Return the [x, y] coordinate for the center point of the cell that contains the specified text.  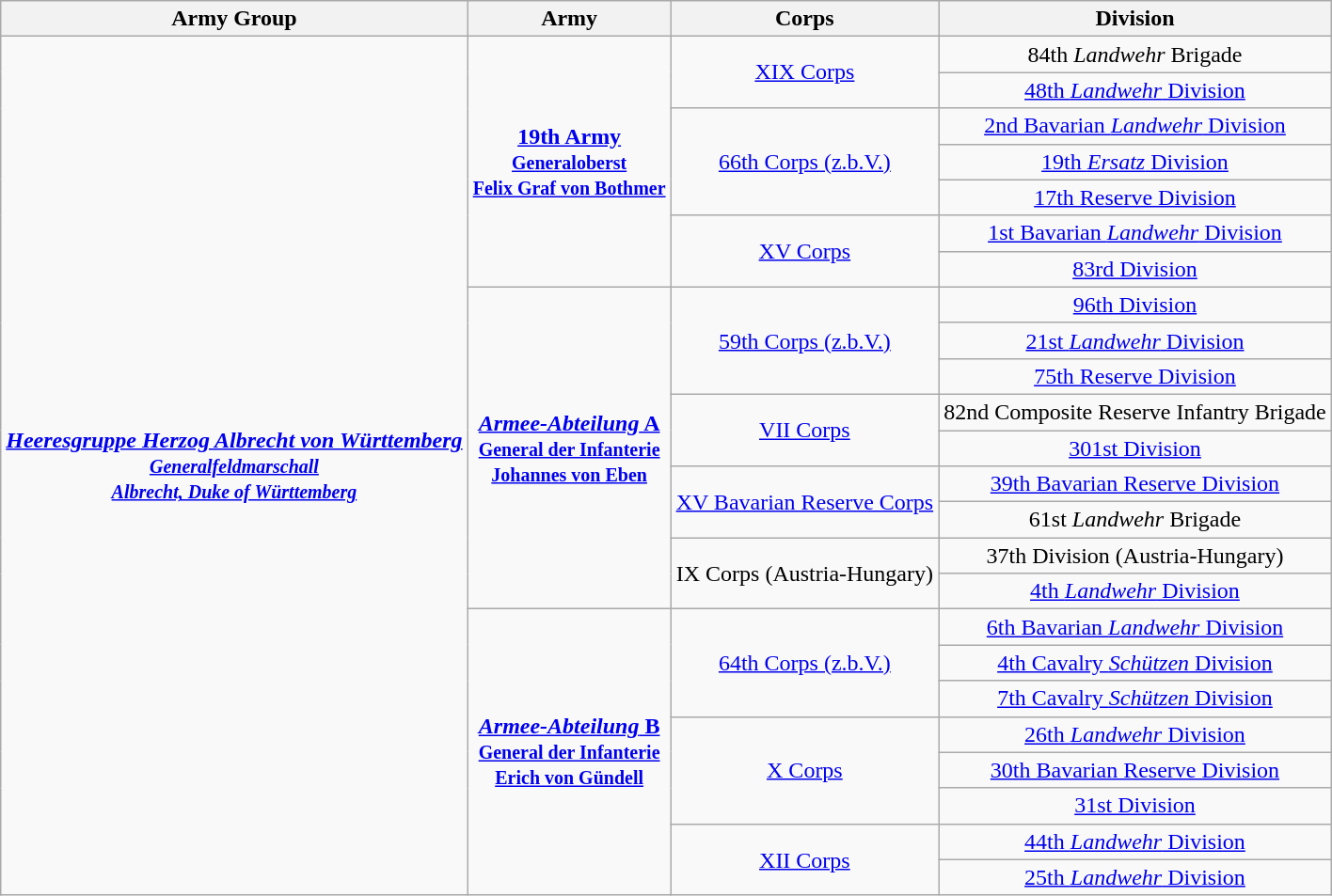
37th Division (Austria-Hungary) [1135, 556]
Division [1135, 19]
301st Division [1135, 448]
75th Reserve Division [1135, 376]
82nd Composite Reserve Infantry Brigade [1135, 412]
25th Landwehr Division [1135, 877]
Corps [805, 19]
4th Cavalry Schützen Division [1135, 663]
21st Landwehr Division [1135, 340]
19th Ersatz Division [1135, 162]
39th Bavarian Reserve Division [1135, 484]
83rd Division [1135, 269]
2nd Bavarian Landwehr Division [1135, 126]
Armee-Abteilung AGeneral der InfanterieJohannes von Eben [569, 448]
XIX Corps [805, 72]
Army [569, 19]
VII Corps [805, 430]
Heeresgruppe Herzog Albrecht von WürttembergGeneralfeldmarschallAlbrecht, Duke of Württemberg [234, 466]
1st Bavarian Landwehr Division [1135, 233]
4th Landwehr Division [1135, 591]
IX Corps (Austria-Hungary) [805, 574]
84th Landwehr Brigade [1135, 55]
17th Reserve Division [1135, 197]
26th Landwehr Division [1135, 734]
48th Landwehr Division [1135, 90]
19th ArmyGeneraloberstFelix Graf von Bothmer [569, 162]
66th Corps (z.b.V.) [805, 162]
64th Corps (z.b.V.) [805, 663]
XV Corps [805, 251]
59th Corps (z.b.V.) [805, 340]
30th Bavarian Reserve Division [1135, 770]
XV Bavarian Reserve Corps [805, 502]
31st Division [1135, 806]
Army Group [234, 19]
Armee-Abteilung BGeneral der InfanterieErich von Gündell [569, 752]
6th Bavarian Landwehr Division [1135, 627]
61st Landwehr Brigade [1135, 520]
XII Corps [805, 859]
44th Landwehr Division [1135, 841]
7th Cavalry Schützen Division [1135, 699]
X Corps [805, 770]
96th Division [1135, 305]
